Extract the [x, y] coordinate from the center of the cell holding the provided text.  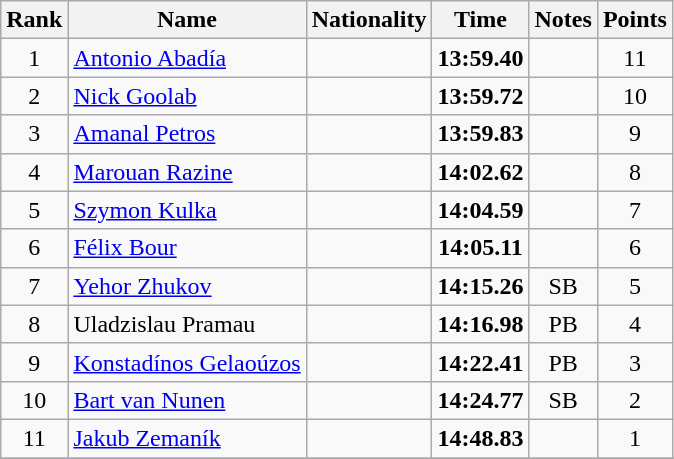
Marouan Razine [187, 172]
14:05.11 [480, 248]
13:59.72 [480, 96]
Antonio Abadía [187, 58]
Yehor Zhukov [187, 286]
Rank [34, 20]
14:04.59 [480, 210]
Jakub Zemaník [187, 438]
Time [480, 20]
Amanal Petros [187, 134]
Name [187, 20]
14:48.83 [480, 438]
14:22.41 [480, 362]
Uladzislau Pramau [187, 324]
14:02.62 [480, 172]
Notes [563, 20]
Félix Bour [187, 248]
Points [634, 20]
14:15.26 [480, 286]
Nick Goolab [187, 96]
Nationality [369, 20]
Szymon Kulka [187, 210]
Bart van Nunen [187, 400]
14:24.77 [480, 400]
14:16.98 [480, 324]
Konstadínos Gelaoúzos [187, 362]
13:59.40 [480, 58]
13:59.83 [480, 134]
